Detect which cell encompasses the target text, then output its [X, Y] center coordinate. 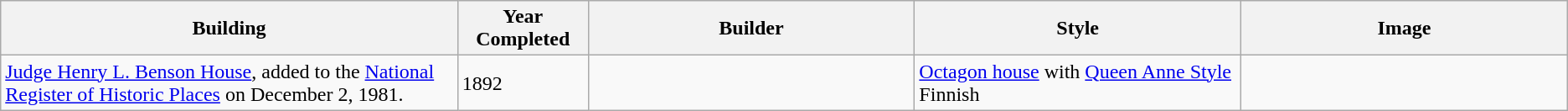
Builder [751, 29]
Octagon house with Queen Anne Style Finnish [1078, 82]
Year Completed [523, 29]
Judge Henry L. Benson House, added to the National Register of Historic Places on December 2, 1981. [230, 82]
1892 [523, 82]
Style [1078, 29]
Building [230, 29]
Image [1405, 29]
